Return the [x, y] coordinate for the center point of the cell that contains the specified text.  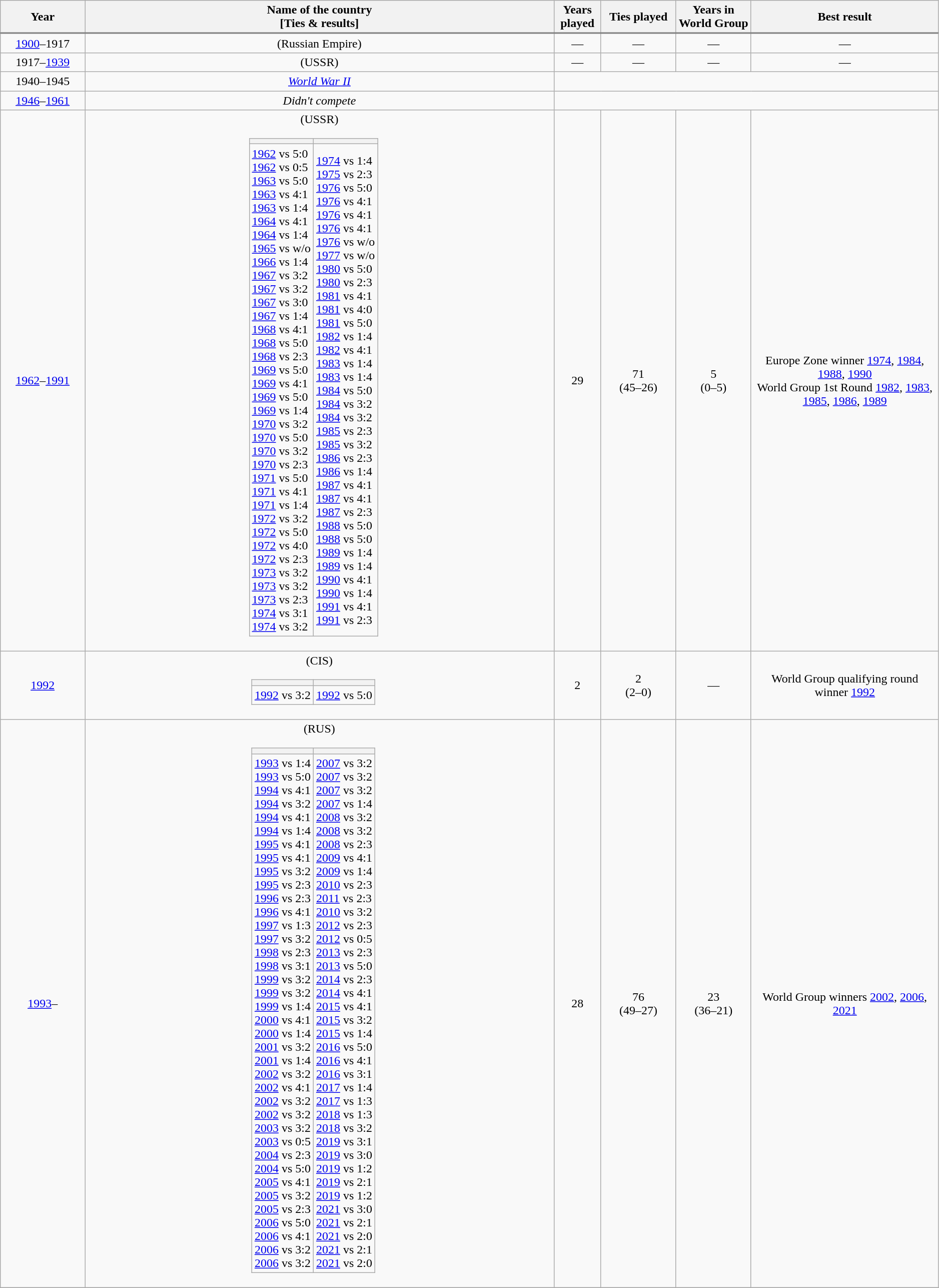
1900–1917 [43, 43]
1992 vs 5:0 [344, 695]
(Russian Empire) [320, 43]
World Group qualifying round winner 1992 [844, 686]
1946–1961 [43, 101]
Ties played [638, 17]
Years played [577, 17]
23(36–21) [713, 1004]
1992 [43, 686]
Didn't compete [320, 101]
1962–1991 [43, 381]
2 [577, 686]
5(0–5) [713, 381]
28 [577, 1004]
Years in World Group [713, 17]
(USSR) [320, 62]
76(49–27) [638, 1004]
2(2–0) [638, 686]
1992 vs 3:2 [282, 695]
Best result [844, 17]
1993– [43, 1004]
1917–1939 [43, 62]
Europe Zone winner 1974, 1984, 1988, 1990 World Group 1st Round 1982, 1983, 1985, 1986, 1989 [844, 381]
1940–1945 [43, 81]
World Group winners 2002, 2006, 2021 [844, 1004]
29 [577, 381]
(CIS) 1992 vs 3:2 1992 vs 5:0 [320, 686]
Name of the country[Ties & results] [320, 17]
World War II [320, 81]
Year [43, 17]
71(45–26) [638, 381]
